Output the (x, y) coordinate of the center of the cell containing the given text.  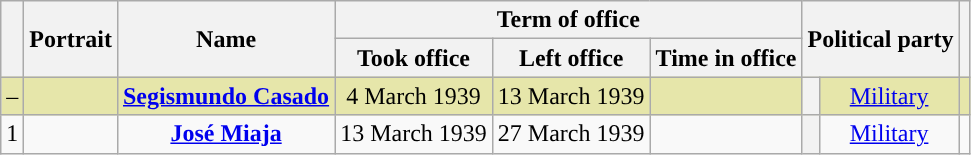
1 (12, 134)
27 March 1939 (571, 134)
Term of office (568, 20)
Name (226, 39)
Portrait (71, 39)
Time in office (726, 58)
José Miaja (226, 134)
Took office (414, 58)
Left office (571, 58)
– (12, 96)
Political party (880, 39)
Segismundo Casado (226, 96)
4 March 1939 (414, 96)
